For the text-containing cell, return its midpoint in [X, Y] coordinate format. 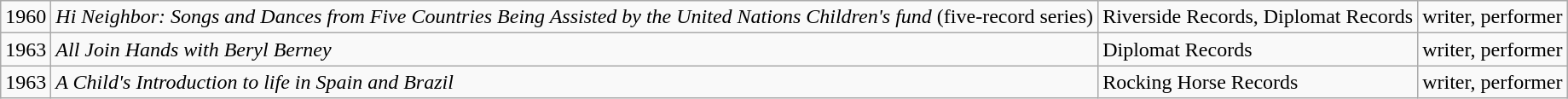
1960 [26, 17]
Hi Neighbor: Songs and Dances from Five Countries Being Assisted by the United Nations Children's fund (five-record series) [575, 17]
Rocking Horse Records [1258, 82]
Riverside Records, Diplomat Records [1258, 17]
All Join Hands with Beryl Berney [575, 49]
Diplomat Records [1258, 49]
A Child's Introduction to life in Spain and Brazil [575, 82]
